Find where the given text appears and provide that cell's center as [x, y] coordinate. 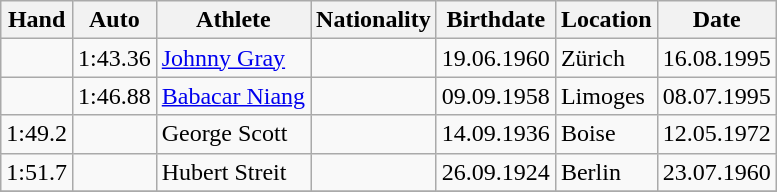
23.07.1960 [716, 172]
1:49.2 [37, 134]
16.08.1995 [716, 58]
1:43.36 [114, 58]
1:46.88 [114, 96]
Johnny Gray [233, 58]
09.09.1958 [496, 96]
George Scott [233, 134]
14.09.1936 [496, 134]
Hand [37, 20]
Zürich [606, 58]
Limoges [606, 96]
Nationality [374, 20]
Berlin [606, 172]
19.06.1960 [496, 58]
Athlete [233, 20]
Date [716, 20]
Birthdate [496, 20]
26.09.1924 [496, 172]
Boise [606, 134]
Babacar Niang [233, 96]
Hubert Streit [233, 172]
08.07.1995 [716, 96]
1:51.7 [37, 172]
12.05.1972 [716, 134]
Auto [114, 20]
Location [606, 20]
